For the text-containing cell, return its midpoint in [x, y] coordinate format. 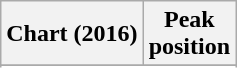
Chart (2016) [72, 34]
Peak position [189, 34]
